Scan for the cell matching the given text and deliver its [X, Y] coordinate at center. 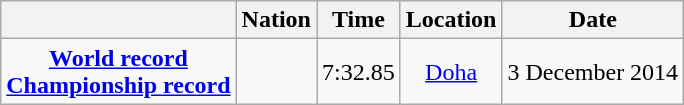
Location [451, 20]
Time [358, 20]
Nation [276, 20]
7:32.85 [358, 72]
Doha [451, 72]
World recordChampionship record [118, 72]
Date [593, 20]
3 December 2014 [593, 72]
